Find where the given text appears and provide that cell's center as [x, y] coordinate. 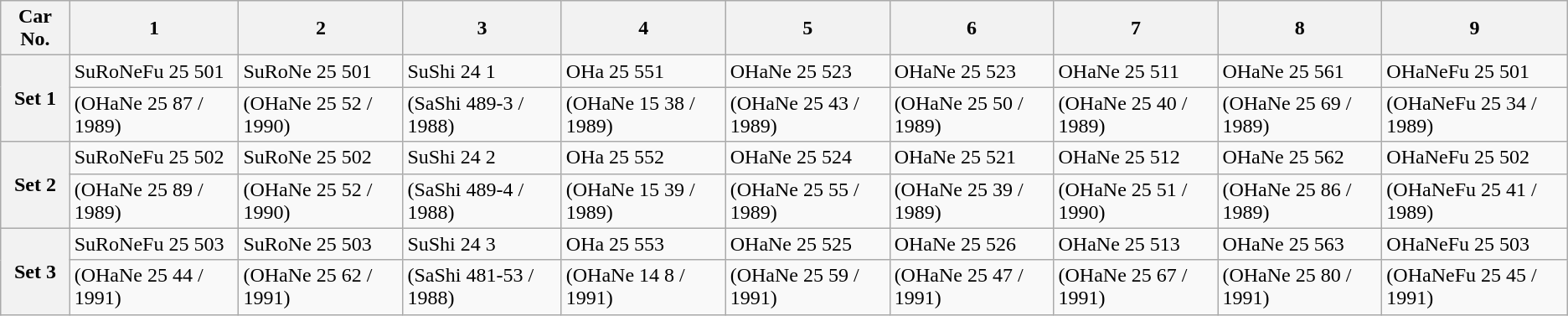
9 [1474, 28]
6 [972, 28]
(OHaNe 25 55 / 1989) [807, 201]
SuRoNe 25 503 [321, 244]
(OHaNe 25 87 / 1989) [154, 114]
OHaNe 25 511 [1136, 71]
Car No. [35, 28]
SuRoNe 25 501 [321, 71]
(OHaNeFu 25 41 / 1989) [1474, 201]
(OHaNe 25 59 / 1991) [807, 287]
OHaNe 25 524 [807, 158]
OHa 25 553 [643, 244]
(OHaNe 15 38 / 1989) [643, 114]
(OHaNe 25 43 / 1989) [807, 114]
Set 1 [35, 99]
SuShi 24 1 [482, 71]
(OHaNe 25 89 / 1989) [154, 201]
OHa 25 552 [643, 158]
(OHaNe 25 69 / 1989) [1300, 114]
SuShi 24 3 [482, 244]
7 [1136, 28]
4 [643, 28]
(OHaNe 25 80 / 1991) [1300, 287]
(OHaNe 25 40 / 1989) [1136, 114]
(OHaNeFu 25 34 / 1989) [1474, 114]
(OHaNe 14 8 / 1991) [643, 287]
(SaShi 489-4 / 1988) [482, 201]
OHaNe 25 562 [1300, 158]
5 [807, 28]
(OHaNe 25 44 / 1991) [154, 287]
OHaNe 25 513 [1136, 244]
SuRoNeFu 25 501 [154, 71]
SuRoNeFu 25 503 [154, 244]
(OHaNe 25 51 / 1990) [1136, 201]
OHaNe 25 525 [807, 244]
OHaNeFu 25 501 [1474, 71]
Set 3 [35, 272]
(SaShi 481-53 / 1988) [482, 287]
(OHaNe 15 39 / 1989) [643, 201]
OHaNe 25 563 [1300, 244]
(OHaNe 25 86 / 1989) [1300, 201]
SuShi 24 2 [482, 158]
OHaNe 25 521 [972, 158]
OHa 25 551 [643, 71]
(OHaNe 25 39 / 1989) [972, 201]
8 [1300, 28]
OHaNe 25 561 [1300, 71]
SuRoNe 25 502 [321, 158]
(OHaNeFu 25 45 / 1991) [1474, 287]
OHaNe 25 526 [972, 244]
OHaNeFu 25 503 [1474, 244]
Set 2 [35, 184]
OHaNe 25 512 [1136, 158]
SuRoNeFu 25 502 [154, 158]
(OHaNe 25 62 / 1991) [321, 287]
(SaShi 489-3 / 1988) [482, 114]
2 [321, 28]
(OHaNe 25 67 / 1991) [1136, 287]
3 [482, 28]
(OHaNe 25 47 / 1991) [972, 287]
1 [154, 28]
OHaNeFu 25 502 [1474, 158]
(OHaNe 25 50 / 1989) [972, 114]
